Return [x, y] of the center of cell containing provided text 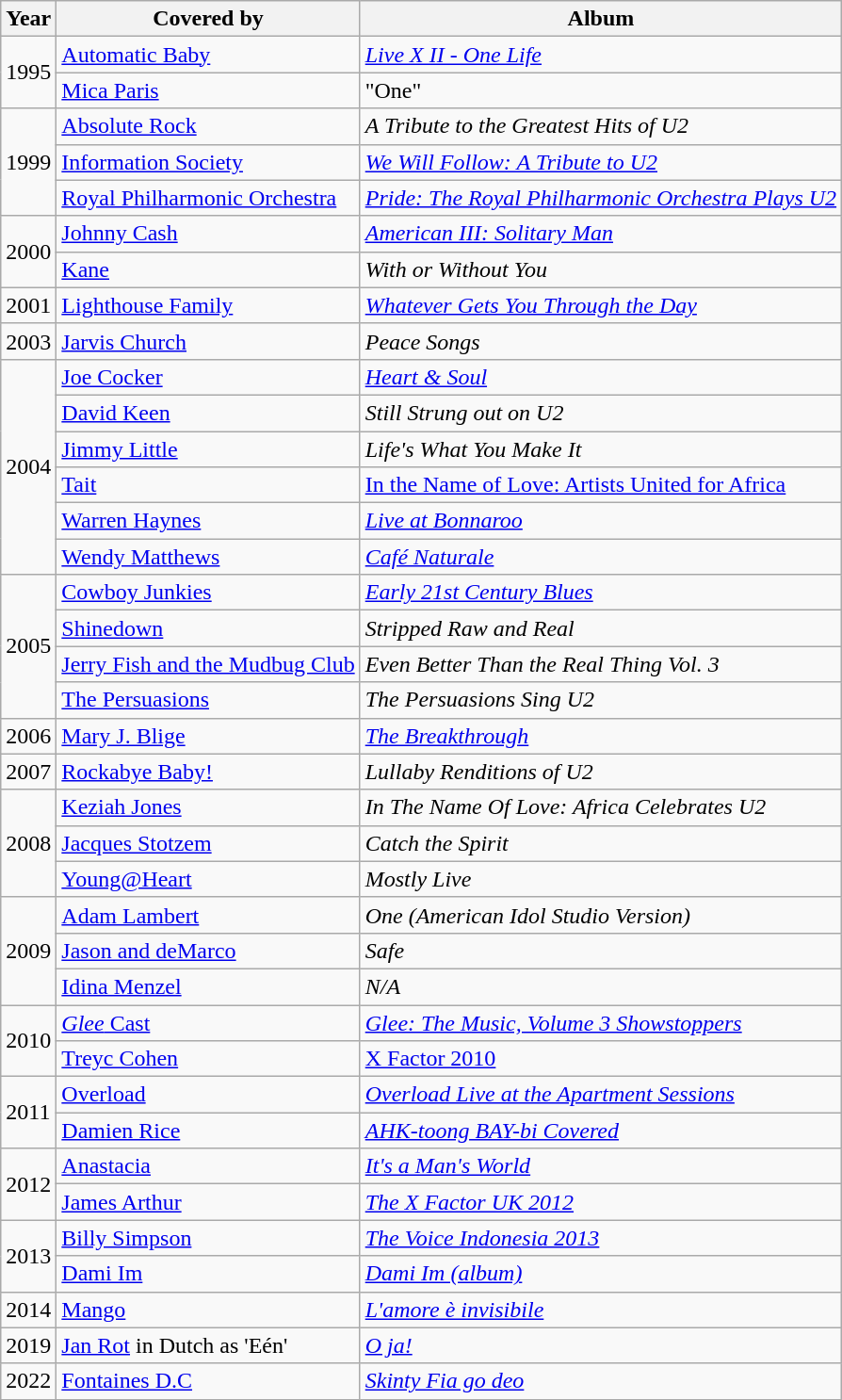
Adam Lambert [208, 915]
With or Without You [601, 269]
Fontaines D.C [208, 1381]
Jerry Fish and the Mudbug Club [208, 664]
Jason and deMarco [208, 951]
Anastacia [208, 1166]
Idina Menzel [208, 986]
Jan Rot in Dutch as 'Eén' [208, 1345]
Lighthouse Family [208, 305]
One (American Idol Studio Version) [601, 915]
Mary J. Blige [208, 736]
Peace Songs [601, 341]
Glee: The Music, Volume 3 Showstoppers [601, 1022]
A Tribute to the Greatest Hits of U2 [601, 126]
Billy Simpson [208, 1238]
Skinty Fia go deo [601, 1381]
The Breakthrough [601, 736]
Damien Rice [208, 1131]
It's a Man's World [601, 1166]
2012 [28, 1184]
Tait [208, 485]
Early 21st Century Blues [601, 593]
The X Factor UK 2012 [601, 1202]
2006 [28, 736]
Wendy Matthews [208, 557]
American III: Solitary Man [601, 234]
Stripped Raw and Real [601, 628]
In the Name of Love: Artists United for Africa [601, 485]
2008 [28, 843]
2004 [28, 466]
O ja! [601, 1345]
1999 [28, 162]
2013 [28, 1256]
2022 [28, 1381]
Café Naturale [601, 557]
The Persuasions Sing U2 [601, 700]
1995 [28, 73]
N/A [601, 986]
Live at Bonnaroo [601, 521]
Young@Heart [208, 879]
Rockabye Baby! [208, 772]
Dami Im (album) [601, 1274]
Warren Haynes [208, 521]
X Factor 2010 [601, 1059]
Catch the Spirit [601, 843]
Royal Philharmonic Orchestra [208, 198]
Treyc Cohen [208, 1059]
Johnny Cash [208, 234]
Dami Im [208, 1274]
2014 [28, 1310]
AHK-toong BAY-bi Covered [601, 1131]
Heart & Soul [601, 377]
Life's What You Make It [601, 449]
The Voice Indonesia 2013 [601, 1238]
2001 [28, 305]
Overload Live at the Apartment Sessions [601, 1095]
2019 [28, 1345]
Automatic Baby [208, 55]
Year [28, 19]
Jacques Stotzem [208, 843]
Jimmy Little [208, 449]
Covered by [208, 19]
Information Society [208, 162]
Mostly Live [601, 879]
2011 [28, 1113]
Album [601, 19]
We Will Follow: A Tribute to U2 [601, 162]
Mica Paris [208, 90]
Cowboy Junkies [208, 593]
In The Name Of Love: Africa Celebrates U2 [601, 807]
Jarvis Church [208, 341]
Joe Cocker [208, 377]
Kane [208, 269]
2000 [28, 252]
2005 [28, 646]
David Keen [208, 413]
2007 [28, 772]
Safe [601, 951]
Absolute Rock [208, 126]
Keziah Jones [208, 807]
James Arthur [208, 1202]
The Persuasions [208, 700]
Glee Cast [208, 1022]
Still Strung out on U2 [601, 413]
Overload [208, 1095]
Pride: The Royal Philharmonic Orchestra Plays U2 [601, 198]
2003 [28, 341]
Mango [208, 1310]
2009 [28, 951]
Whatever Gets You Through the Day [601, 305]
Shinedown [208, 628]
Lullaby Renditions of U2 [601, 772]
2010 [28, 1040]
L'amore è invisibile [601, 1310]
Even Better Than the Real Thing Vol. 3 [601, 664]
"One" [601, 90]
Live X II - One Life [601, 55]
